Find where the given text appears and provide that cell's center as (X, Y) coordinate. 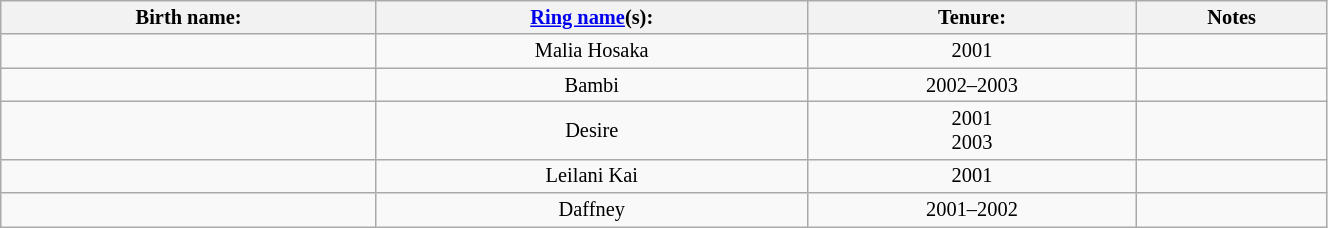
Daffney (592, 210)
2002–2003 (972, 85)
Desire (592, 130)
Leilani Kai (592, 176)
Notes (1232, 17)
Birth name: (189, 17)
2001–2002 (972, 210)
Tenure: (972, 17)
Malia Hosaka (592, 51)
Bambi (592, 85)
20012003 (972, 130)
Ring name(s): (592, 17)
